From the cell containing the given text, extract its center point as [x, y] coordinate. 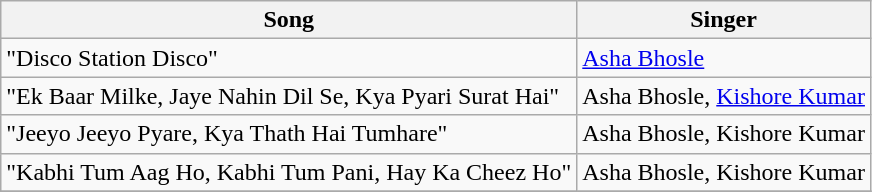
Asha Bhosle [724, 58]
"Ek Baar Milke, Jaye Nahin Dil Se, Kya Pyari Surat Hai" [289, 96]
"Jeeyo Jeeyo Pyare, Kya Thath Hai Tumhare" [289, 134]
Song [289, 20]
"Disco Station Disco" [289, 58]
"Kabhi Tum Aag Ho, Kabhi Tum Pani, Hay Ka Cheez Ho" [289, 172]
Singer [724, 20]
